Capture the cell that displays the provided text and extract its [X, Y] central coordinate. 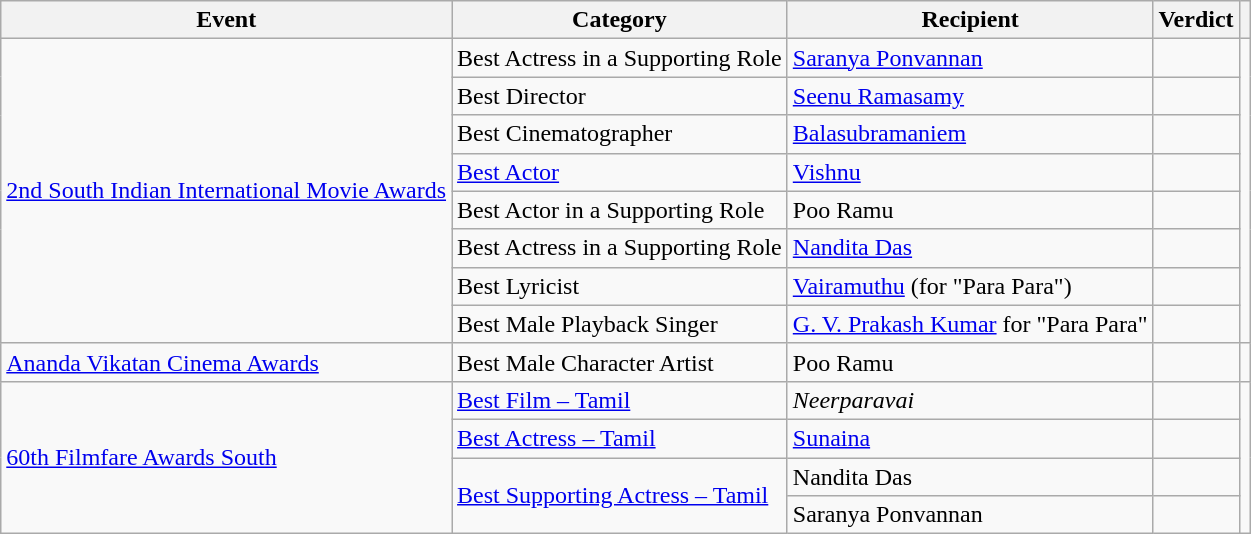
Recipient [970, 20]
60th Filmfare Awards South [226, 457]
Vairamuthu (for "Para Para") [970, 286]
Neerparavai [970, 400]
2nd South Indian International Movie Awards [226, 191]
Ananda Vikatan Cinema Awards [226, 362]
Vishnu [970, 172]
Category [620, 20]
Best Actor [620, 172]
Best Film – Tamil [620, 400]
Event [226, 20]
Best Cinematographer [620, 134]
Best Male Playback Singer [620, 324]
Best Director [620, 96]
Seenu Ramasamy [970, 96]
Best Male Character Artist [620, 362]
Verdict [1196, 20]
G. V. Prakash Kumar for "Para Para" [970, 324]
Best Supporting Actress – Tamil [620, 496]
Balasubramaniem [970, 134]
Best Actress – Tamil [620, 438]
Best Actor in a Supporting Role [620, 210]
Sunaina [970, 438]
Best Lyricist [620, 286]
